Pinpoint the cell where the given text exists, returning its (X, Y) midpoint coordinate. 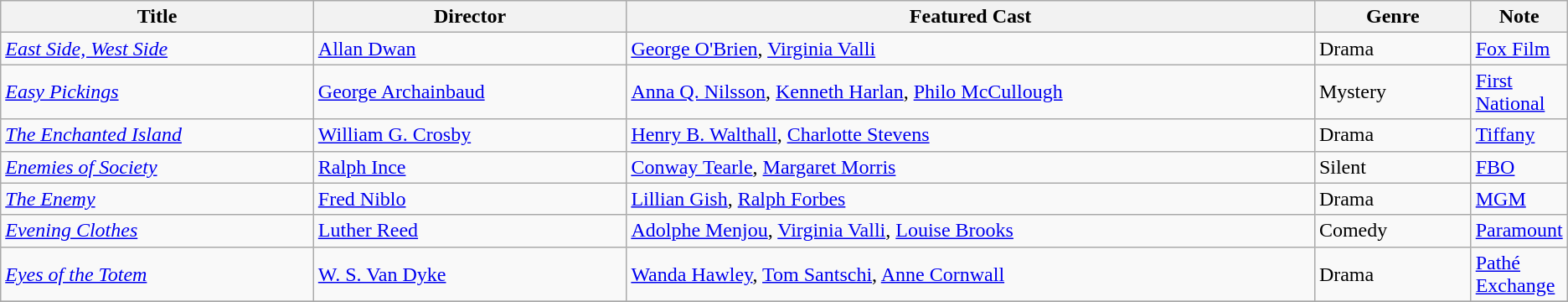
Genre (1392, 17)
Luther Reed (470, 231)
Paramount (1519, 231)
Lillian Gish, Ralph Forbes (971, 199)
George O'Brien, Virginia Valli (971, 49)
Featured Cast (971, 17)
Henry B. Walthall, Charlotte Stevens (971, 135)
Fred Niblo (470, 199)
Mystery (1392, 92)
MGM (1519, 199)
The Enchanted Island (157, 135)
Easy Pickings (157, 92)
Tiffany (1519, 135)
Title (157, 17)
Note (1519, 17)
Comedy (1392, 231)
Evening Clothes (157, 231)
First National (1519, 92)
Ralph Ince (470, 167)
Eyes of the Totem (157, 273)
Adolphe Menjou, Virginia Valli, Louise Brooks (971, 231)
Wanda Hawley, Tom Santschi, Anne Cornwall (971, 273)
Enemies of Society (157, 167)
Fox Film (1519, 49)
Pathé Exchange (1519, 273)
Silent (1392, 167)
East Side, West Side (157, 49)
Conway Tearle, Margaret Morris (971, 167)
Allan Dwan (470, 49)
Director (470, 17)
George Archainbaud (470, 92)
The Enemy (157, 199)
FBO (1519, 167)
W. S. Van Dyke (470, 273)
William G. Crosby (470, 135)
Anna Q. Nilsson, Kenneth Harlan, Philo McCullough (971, 92)
